Identify which cell holds the provided text, then report its [X, Y] central coordinate. 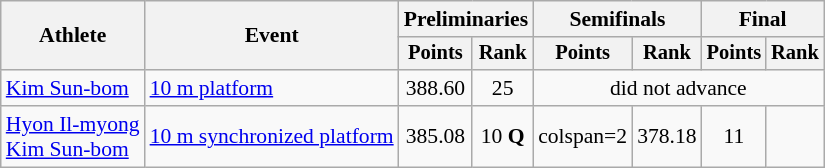
Semifinals [618, 19]
385.08 [436, 136]
colspan=2 [582, 136]
Hyon Il-myongKim Sun-bom [73, 136]
did not advance [678, 88]
Kim Sun-bom [73, 88]
11 [734, 136]
Preliminaries [466, 19]
10 m synchronized platform [272, 136]
10 m platform [272, 88]
Event [272, 36]
10 Q [502, 136]
388.60 [436, 88]
378.18 [666, 136]
Athlete [73, 36]
Final [763, 19]
25 [502, 88]
